Pinpoint the cell where the given text exists, returning its [X, Y] midpoint coordinate. 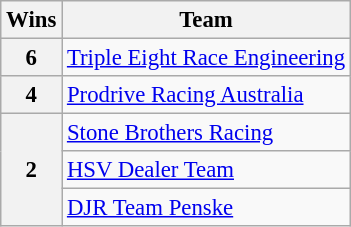
Team [206, 20]
6 [32, 58]
4 [32, 95]
DJR Team Penske [206, 208]
Triple Eight Race Engineering [206, 58]
Wins [32, 20]
Stone Brothers Racing [206, 133]
HSV Dealer Team [206, 170]
Prodrive Racing Australia [206, 95]
2 [32, 170]
